From the cell containing the given text, extract its center point as [X, Y] coordinate. 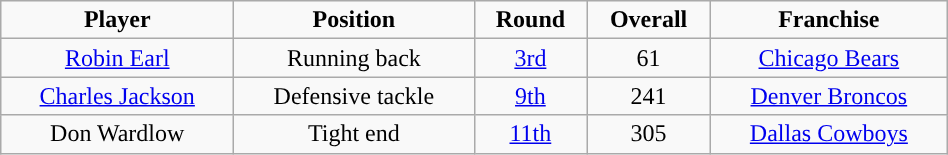
Charles Jackson [118, 96]
3rd [530, 58]
Player [118, 20]
Position [354, 20]
Round [530, 20]
9th [530, 96]
Dallas Cowboys [828, 134]
Tight end [354, 134]
305 [649, 134]
241 [649, 96]
Defensive tackle [354, 96]
Chicago Bears [828, 58]
Don Wardlow [118, 134]
Denver Broncos [828, 96]
61 [649, 58]
11th [530, 134]
Robin Earl [118, 58]
Franchise [828, 20]
Running back [354, 58]
Overall [649, 20]
